Pinpoint the cell where the given text exists, returning its (x, y) midpoint coordinate. 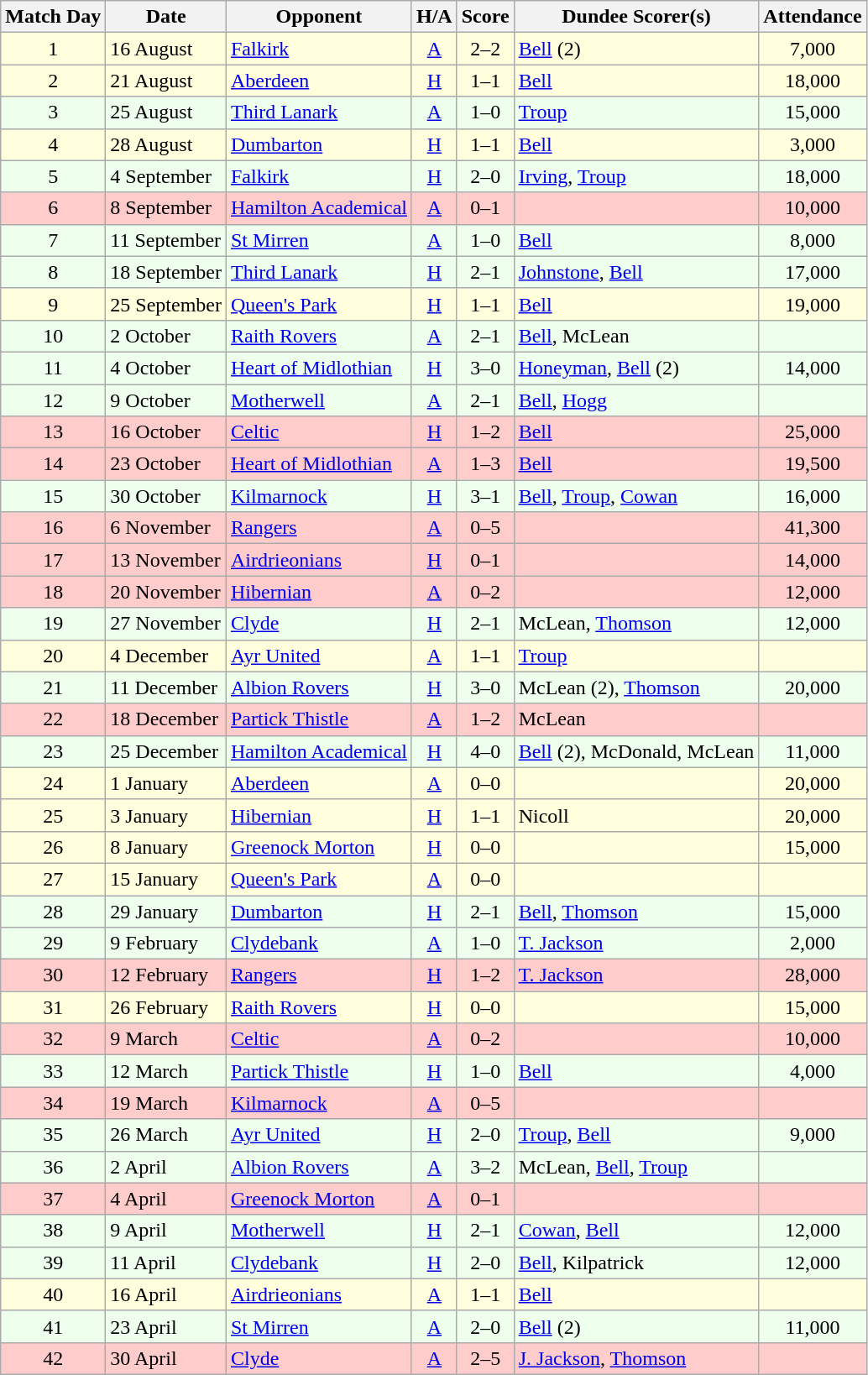
33 (54, 1071)
10 (54, 336)
Bell (2), McDonald, McLean (636, 751)
4–0 (485, 751)
13 November (166, 560)
Match Day (54, 17)
39 (54, 1263)
2–2 (485, 49)
Nicoll (636, 815)
Bell, Hogg (636, 400)
1 (54, 49)
27 November (166, 624)
McLean (2), Thomson (636, 687)
18 December (166, 719)
25 (54, 815)
36 (54, 1167)
18 (54, 592)
4,000 (813, 1071)
4 April (166, 1199)
9 March (166, 1039)
Dundee Scorer(s) (636, 17)
16 (54, 528)
42 (54, 1358)
27 (54, 879)
McLean, Bell, Troup (636, 1167)
11 December (166, 687)
McLean, Thomson (636, 624)
38 (54, 1231)
9 (54, 304)
5 (54, 176)
8 September (166, 208)
2 (54, 81)
23 October (166, 464)
3–1 (485, 496)
23 (54, 751)
Score (485, 17)
Irving, Troup (636, 176)
12 February (166, 975)
31 (54, 1007)
26 February (166, 1007)
2 October (166, 336)
Attendance (813, 17)
41,300 (813, 528)
30 October (166, 496)
18 September (166, 272)
21 August (166, 81)
Date (166, 17)
19 (54, 624)
13 (54, 432)
26 March (166, 1135)
1–3 (485, 464)
32 (54, 1039)
3 January (166, 815)
34 (54, 1103)
11 September (166, 240)
1 January (166, 783)
30 April (166, 1358)
8 January (166, 847)
29 January (166, 911)
15 (54, 496)
Cowan, Bell (636, 1231)
22 (54, 719)
28,000 (813, 975)
19,000 (813, 304)
3,000 (813, 144)
7,000 (813, 49)
11 April (166, 1263)
29 (54, 944)
2 April (166, 1167)
2,000 (813, 944)
41 (54, 1326)
19,500 (813, 464)
16 October (166, 432)
12 March (166, 1071)
40 (54, 1294)
25 August (166, 112)
3 (54, 112)
20 November (166, 592)
4 October (166, 368)
12 (54, 400)
9 October (166, 400)
25 December (166, 751)
25 September (166, 304)
16 April (166, 1294)
Bell, Kilpatrick (636, 1263)
9 April (166, 1231)
8 (54, 272)
9,000 (813, 1135)
4 (54, 144)
Bell, Thomson (636, 911)
Bell, McLean (636, 336)
6 November (166, 528)
6 (54, 208)
16 August (166, 49)
H/A (434, 17)
28 (54, 911)
Honeyman, Bell (2) (636, 368)
30 (54, 975)
25,000 (813, 432)
Troup, Bell (636, 1135)
4 December (166, 656)
8,000 (813, 240)
J. Jackson, Thomson (636, 1358)
14 (54, 464)
7 (54, 240)
24 (54, 783)
16,000 (813, 496)
McLean (636, 719)
21 (54, 687)
9 February (166, 944)
15 January (166, 879)
Johnstone, Bell (636, 272)
19 March (166, 1103)
35 (54, 1135)
23 April (166, 1326)
4 September (166, 176)
11 (54, 368)
17,000 (813, 272)
Opponent (319, 17)
2–5 (485, 1358)
26 (54, 847)
Bell, Troup, Cowan (636, 496)
3–2 (485, 1167)
28 August (166, 144)
20 (54, 656)
37 (54, 1199)
17 (54, 560)
